Scan for the cell matching the given text and deliver its [X, Y] coordinate at center. 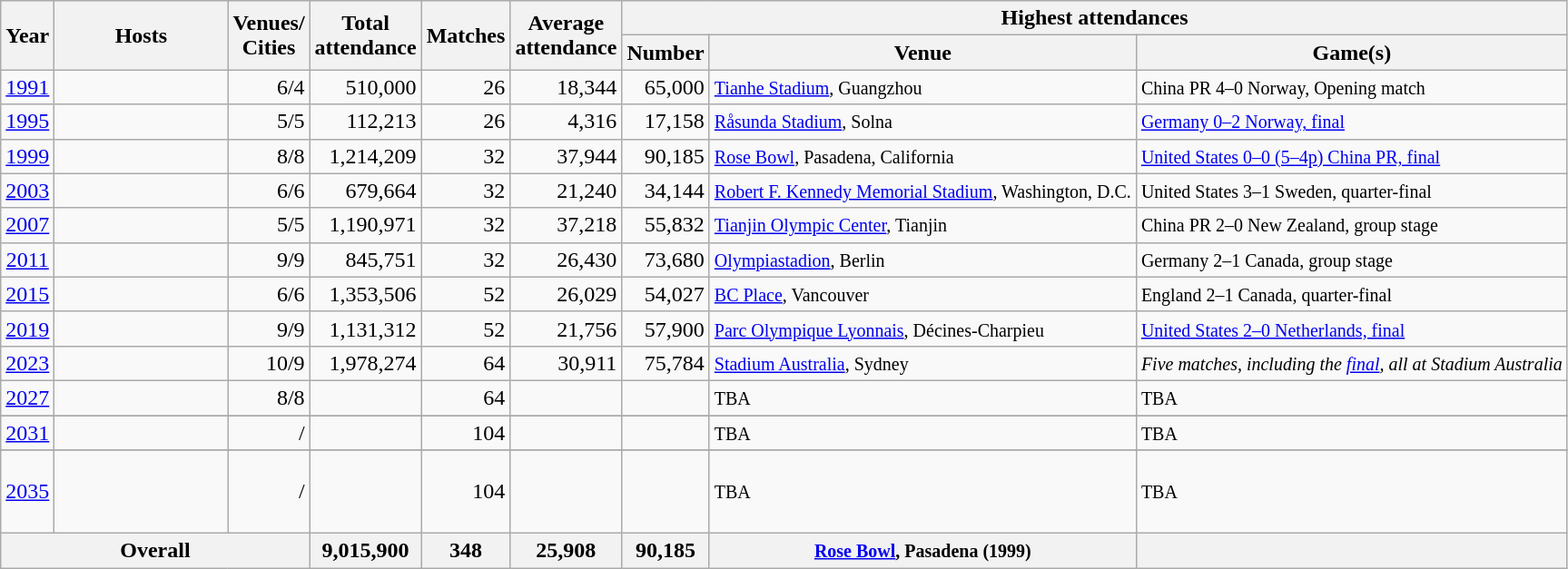
6/4 [269, 87]
9,015,900 [365, 551]
Game(s) [1351, 53]
34,144 [666, 191]
25,908 [567, 551]
United States 0–0 (5–4p) China PR, final [1351, 156]
United States 3–1 Sweden, quarter-final [1351, 191]
1999 [27, 156]
55,832 [666, 225]
17,158 [666, 122]
Råsunda Stadium, Solna [922, 122]
2003 [27, 191]
Germany 0–2 Norway, final [1351, 122]
BC Place, Vancouver [922, 294]
Five matches, including the final, all at Stadium Australia [1351, 363]
United States 2–0 Netherlands, final [1351, 329]
18,344 [567, 87]
Year [27, 35]
Tianhe Stadium, Guangzhou [922, 87]
26,430 [567, 260]
2011 [27, 260]
2019 [27, 329]
37,218 [567, 225]
Highest attendances [1095, 18]
510,000 [365, 87]
4,316 [567, 122]
2007 [27, 225]
75,784 [666, 363]
65,000 [666, 87]
Averageattendance [567, 35]
2023 [27, 363]
1,190,971 [365, 225]
57,900 [666, 329]
Hosts [142, 35]
1991 [27, 87]
21,756 [567, 329]
2031 [27, 433]
10/9 [269, 363]
2027 [27, 397]
Totalattendance [365, 35]
2035 [27, 492]
845,751 [365, 260]
Tianjin Olympic Center, Tianjin [922, 225]
1,214,209 [365, 156]
China PR 4–0 Norway, Opening match [1351, 87]
1,978,274 [365, 363]
Rose Bowl, Pasadena, California [922, 156]
Germany 2–1 Canada, group stage [1351, 260]
Stadium Australia, Sydney [922, 363]
Overall [155, 551]
21,240 [567, 191]
679,664 [365, 191]
30,911 [567, 363]
China PR 2–0 New Zealand, group stage [1351, 225]
1995 [27, 122]
Matches [466, 35]
54,027 [666, 294]
26,029 [567, 294]
37,944 [567, 156]
Olympiastadion, Berlin [922, 260]
Number [666, 53]
Rose Bowl, Pasadena (1999) [922, 551]
73,680 [666, 260]
Venue [922, 53]
1,353,506 [365, 294]
Venues/Cities [269, 35]
348 [466, 551]
England 2–1 Canada, quarter-final [1351, 294]
Robert F. Kennedy Memorial Stadium, Washington, D.C. [922, 191]
112,213 [365, 122]
2015 [27, 294]
Parc Olympique Lyonnais, Décines-Charpieu [922, 329]
1,131,312 [365, 329]
